Output the (x, y) coordinate of the center of the cell containing the given text.  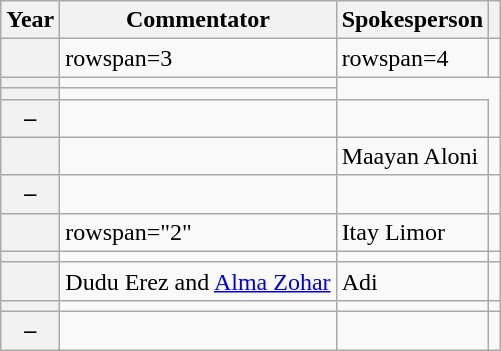
Maayan Aloni (412, 156)
Year (30, 20)
Commentator (198, 20)
Spokesperson (412, 20)
rowspan="2" (198, 232)
Adi (412, 281)
rowspan=4 (412, 58)
rowspan=3 (198, 58)
Itay Limor (412, 232)
Dudu Erez and Alma Zohar (198, 281)
